From the cell containing the given text, extract its center point as [x, y] coordinate. 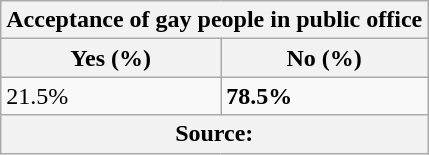
Acceptance of gay people in public office [214, 20]
21.5% [111, 96]
78.5% [324, 96]
Yes (%) [111, 58]
Source: [214, 134]
No (%) [324, 58]
